From the cell containing the given text, extract its center point as [x, y] coordinate. 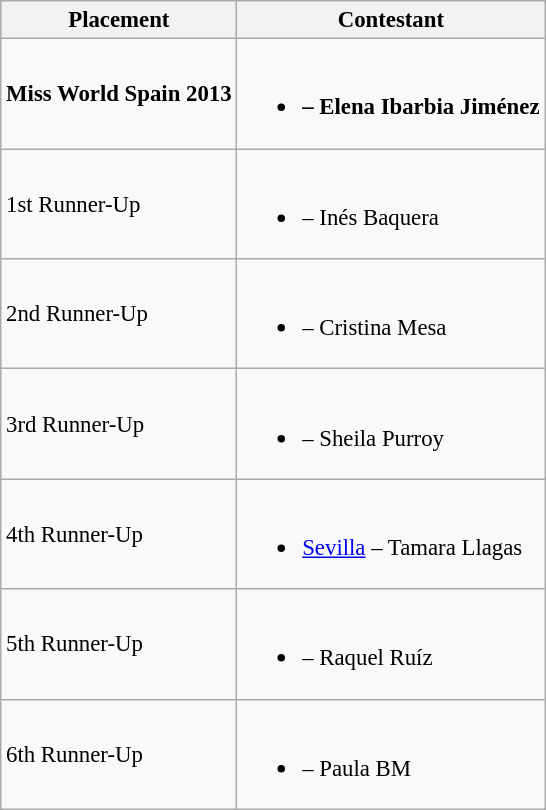
– Raquel Ruíz [391, 644]
Contestant [391, 20]
– Elena Ibarbia Jiménez [391, 94]
6th Runner-Up [119, 754]
2nd Runner-Up [119, 314]
4th Runner-Up [119, 534]
– Sheila Purroy [391, 424]
Sevilla – Tamara Llagas [391, 534]
Miss World Spain 2013 [119, 94]
1st Runner-Up [119, 204]
– Paula BM [391, 754]
Placement [119, 20]
– Inés Baquera [391, 204]
5th Runner-Up [119, 644]
3rd Runner-Up [119, 424]
– Cristina Mesa [391, 314]
